Search for the cell housing the specified text and yield its [x, y] center coordinate. 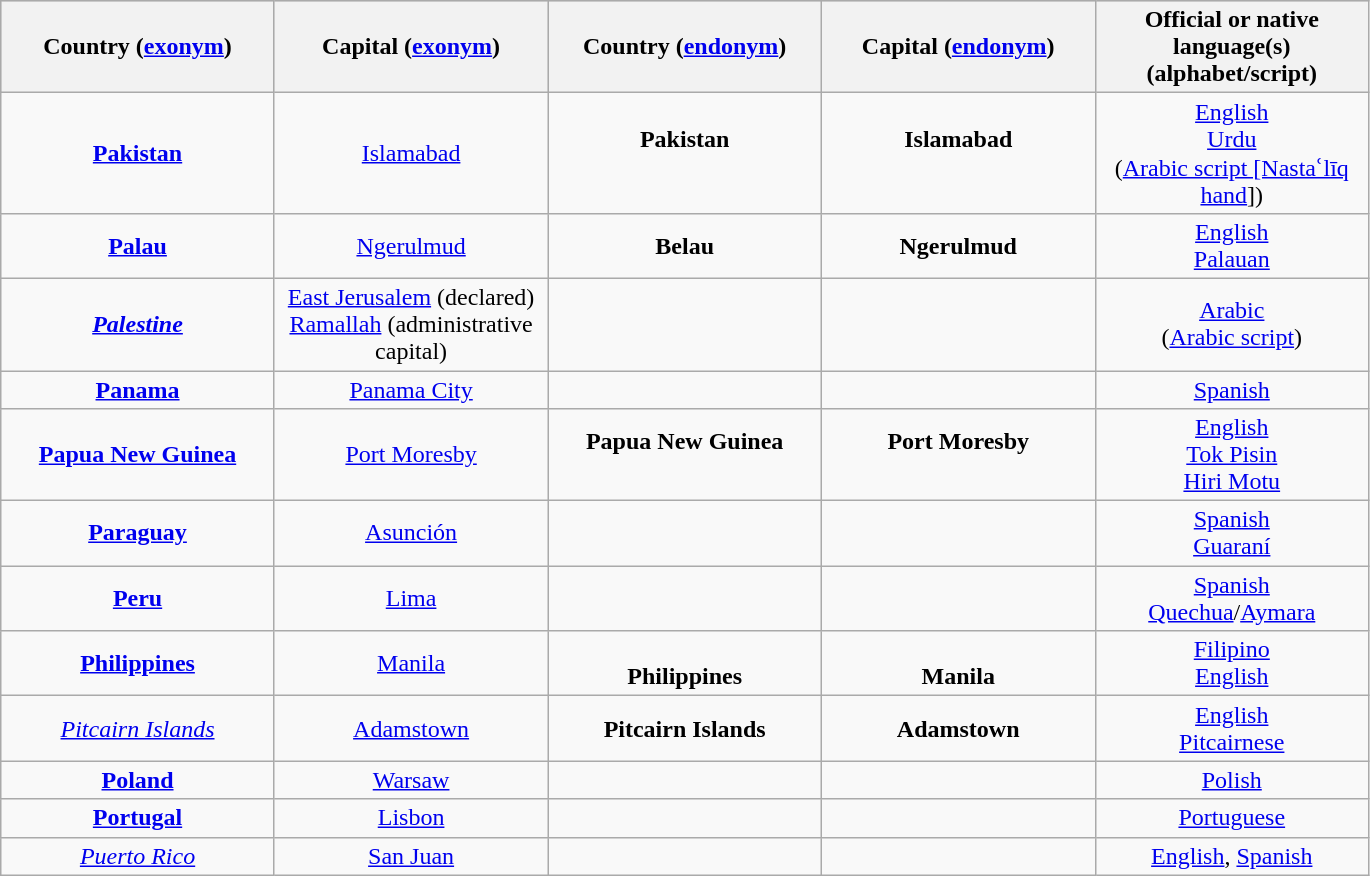
Arabic(Arabic script) [1232, 324]
EnglishPalauan [1232, 246]
Warsaw [411, 780]
Capital (endonym) [958, 47]
EnglishPitcairnese [1232, 728]
EnglishUrdu(Arabic script [Nastaʿlīq hand]) [1232, 154]
FilipinoEnglish [1232, 664]
Palau [138, 246]
Spanish [1232, 389]
Polish [1232, 780]
East Jerusalem (declared) Ramallah (administrative capital) [411, 324]
Belau [685, 246]
Portugal [138, 818]
Country (endonym) [685, 47]
SpanishQuechua/Aymara [1232, 598]
Puerto Rico [138, 856]
English, Spanish [1232, 856]
SpanishGuaraní [1232, 534]
Portuguese [1232, 818]
Palestine [138, 324]
Panama [138, 389]
Panama City [411, 389]
EnglishTok PisinHiri Motu [1232, 455]
Paraguay [138, 534]
San Juan [411, 856]
Poland [138, 780]
Peru [138, 598]
Lisbon [411, 818]
Capital (exonym) [411, 47]
Country (exonym) [138, 47]
Official or native language(s) (alphabet/script) [1232, 47]
Lima [411, 598]
Asunción [411, 534]
